Output the (X, Y) coordinate of the center of the cell containing the given text.  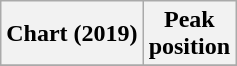
Chart (2019) (72, 34)
Peakposition (189, 34)
